Return the (X, Y) coordinate for the center point of the cell that contains the specified text.  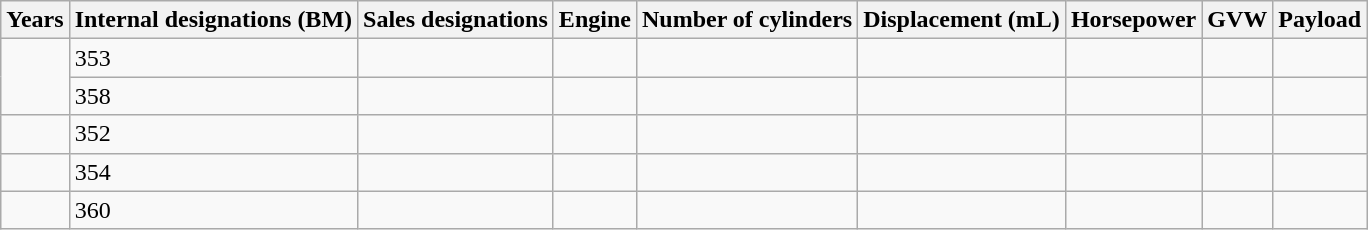
Years (35, 20)
GVW (1238, 20)
Internal designations (BM) (213, 20)
Payload (1320, 20)
360 (213, 210)
358 (213, 96)
352 (213, 134)
353 (213, 58)
Engine (594, 20)
Number of cylinders (746, 20)
354 (213, 172)
Displacement (mL) (962, 20)
Sales designations (456, 20)
Horsepower (1133, 20)
